Search for the cell housing the specified text and yield its [x, y] center coordinate. 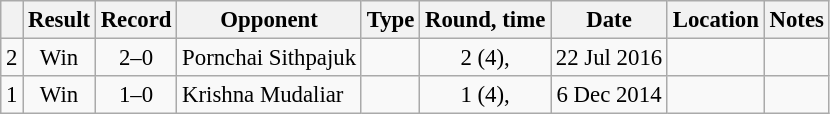
Krishna Mudaliar [270, 95]
Type [390, 20]
Pornchai Sithpajuk [270, 58]
Result [60, 20]
1 [12, 95]
Date [610, 20]
Location [716, 20]
2–0 [136, 58]
6 Dec 2014 [610, 95]
1–0 [136, 95]
Opponent [270, 20]
2 (4), [486, 58]
2 [12, 58]
Round, time [486, 20]
Record [136, 20]
22 Jul 2016 [610, 58]
Notes [796, 20]
1 (4), [486, 95]
